From the cell containing the given text, extract its center point as [X, Y] coordinate. 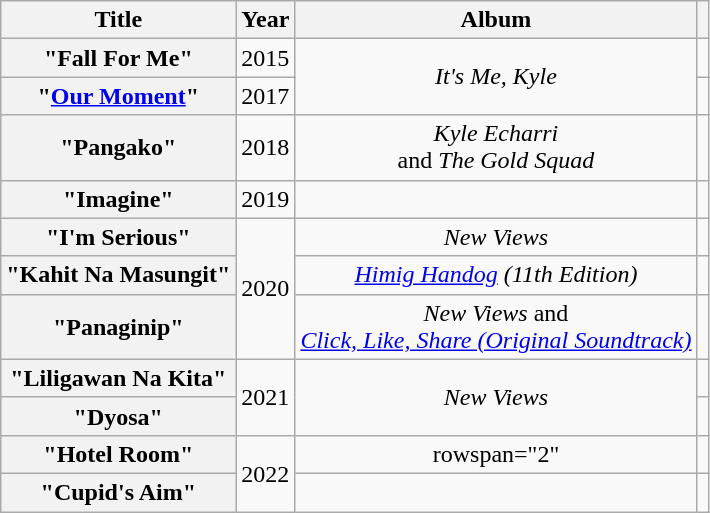
Title [118, 20]
New Views andClick, Like, Share (Original Soundtrack) [496, 326]
Album [496, 20]
"Fall For Me" [118, 58]
It's Me, Kyle [496, 77]
2018 [266, 148]
2015 [266, 58]
"Cupid's Aim" [118, 492]
Himig Handog (11th Edition) [496, 275]
"Pangako" [118, 148]
"Imagine" [118, 199]
rowspan="2" [496, 454]
"I'm Serious" [118, 237]
"Our Moment" [118, 96]
2019 [266, 199]
2020 [266, 288]
2022 [266, 473]
2021 [266, 397]
"Panaginip" [118, 326]
Year [266, 20]
"Dyosa" [118, 416]
Kyle Echarri and The Gold Squad [496, 148]
"Hotel Room" [118, 454]
"Kahit Na Masungit" [118, 275]
"Liligawan Na Kita" [118, 378]
2017 [266, 96]
